Locate the cell with the specified text and output its [X, Y] center coordinate. 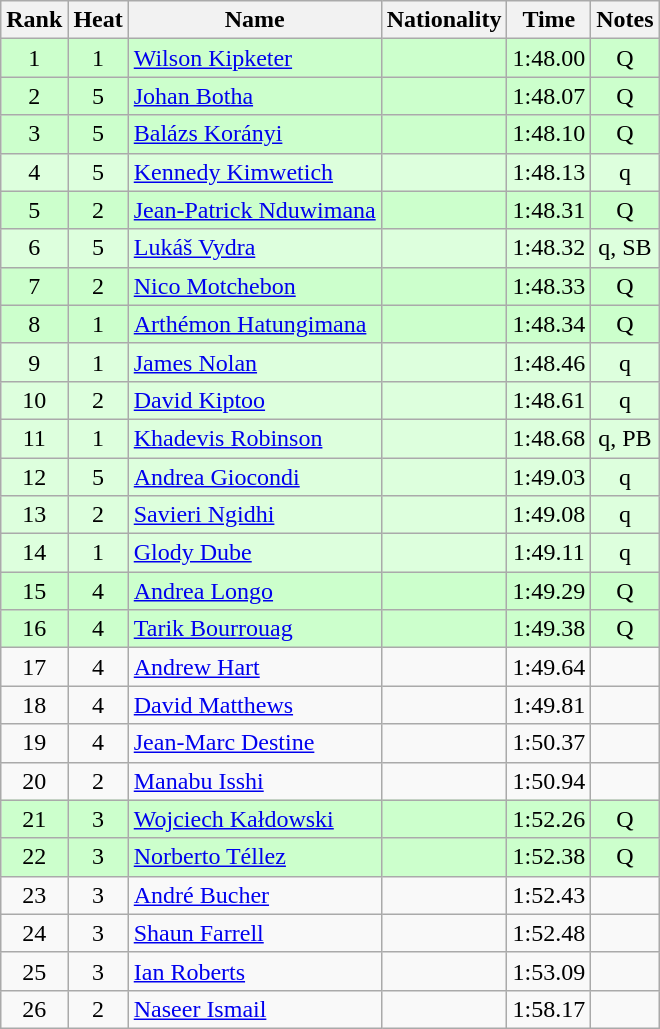
1:53.09 [549, 971]
1:48.07 [549, 96]
q, PB [625, 438]
Andrew Hart [254, 667]
14 [34, 553]
22 [34, 857]
1:48.46 [549, 362]
Name [254, 20]
6 [34, 248]
Arthémon Hatungimana [254, 324]
Glody Dube [254, 553]
Jean-Marc Destine [254, 743]
1:50.37 [549, 743]
11 [34, 438]
q, SB [625, 248]
David Kiptoo [254, 400]
7 [34, 286]
1:49.29 [549, 591]
13 [34, 515]
Wojciech Kałdowski [254, 819]
Shaun Farrell [254, 933]
23 [34, 895]
10 [34, 400]
1:58.17 [549, 1009]
1:48.00 [549, 58]
9 [34, 362]
Lukáš Vydra [254, 248]
1:50.94 [549, 781]
Andrea Longo [254, 591]
17 [34, 667]
18 [34, 705]
Nationality [444, 20]
Johan Botha [254, 96]
1:52.26 [549, 819]
Rank [34, 20]
1:48.34 [549, 324]
Andrea Giocondi [254, 477]
1:49.11 [549, 553]
1:52.38 [549, 857]
Wilson Kipketer [254, 58]
Ian Roberts [254, 971]
25 [34, 971]
1:48.68 [549, 438]
Norberto Téllez [254, 857]
Notes [625, 20]
Heat [98, 20]
19 [34, 743]
Tarik Bourrouag [254, 629]
1:52.43 [549, 895]
Savieri Ngidhi [254, 515]
26 [34, 1009]
1:48.31 [549, 210]
1:49.03 [549, 477]
1:48.10 [549, 134]
8 [34, 324]
Nico Motchebon [254, 286]
David Matthews [254, 705]
Balázs Korányi [254, 134]
Jean-Patrick Nduwimana [254, 210]
1:49.81 [549, 705]
1:49.08 [549, 515]
Manabu Isshi [254, 781]
1:49.64 [549, 667]
Naseer Ismail [254, 1009]
1:48.33 [549, 286]
Time [549, 20]
24 [34, 933]
1:48.61 [549, 400]
James Nolan [254, 362]
16 [34, 629]
1:48.13 [549, 172]
20 [34, 781]
Kennedy Kimwetich [254, 172]
1:52.48 [549, 933]
15 [34, 591]
12 [34, 477]
André Bucher [254, 895]
21 [34, 819]
Khadevis Robinson [254, 438]
1:48.32 [549, 248]
1:49.38 [549, 629]
